Locate the cell with the specified text and output its [x, y] center coordinate. 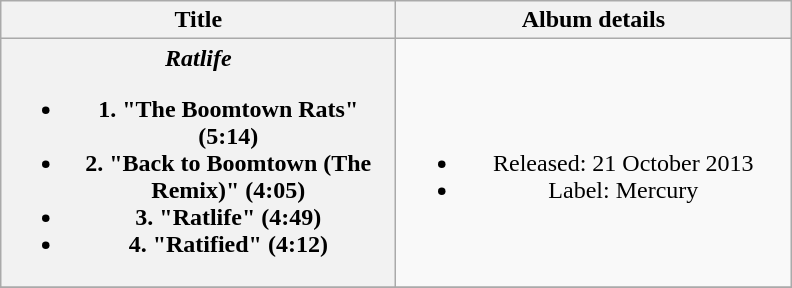
Ratlife1. "The Boomtown Rats" (5:14)2. "Back to Boomtown (The Remix)" (4:05)3. "Ratlife" (4:49)4. "Ratified" (4:12) [198, 163]
Album details [594, 20]
Title [198, 20]
Released: 21 October 2013 Label: Mercury [594, 163]
